Provide the (x, y) coordinate of the cell's center where the given text is located.  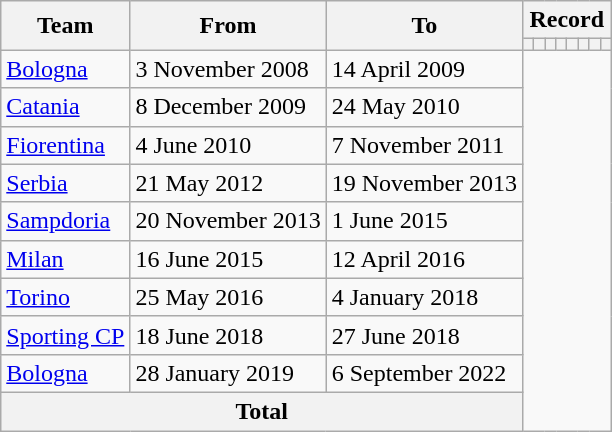
16 June 2015 (228, 259)
Catania (66, 107)
18 June 2018 (228, 335)
Team (66, 26)
24 May 2010 (424, 107)
Fiorentina (66, 145)
Serbia (66, 183)
1 June 2015 (424, 221)
3 November 2008 (228, 69)
4 June 2010 (228, 145)
4 January 2018 (424, 297)
21 May 2012 (228, 183)
Record (567, 20)
Milan (66, 259)
28 January 2019 (228, 373)
20 November 2013 (228, 221)
7 November 2011 (424, 145)
27 June 2018 (424, 335)
25 May 2016 (228, 297)
From (228, 26)
Total (262, 411)
19 November 2013 (424, 183)
To (424, 26)
Torino (66, 297)
Sampdoria (66, 221)
Sporting CP (66, 335)
6 September 2022 (424, 373)
8 December 2009 (228, 107)
14 April 2009 (424, 69)
12 April 2016 (424, 259)
